Detect which cell encompasses the target text, then output its (X, Y) center coordinate. 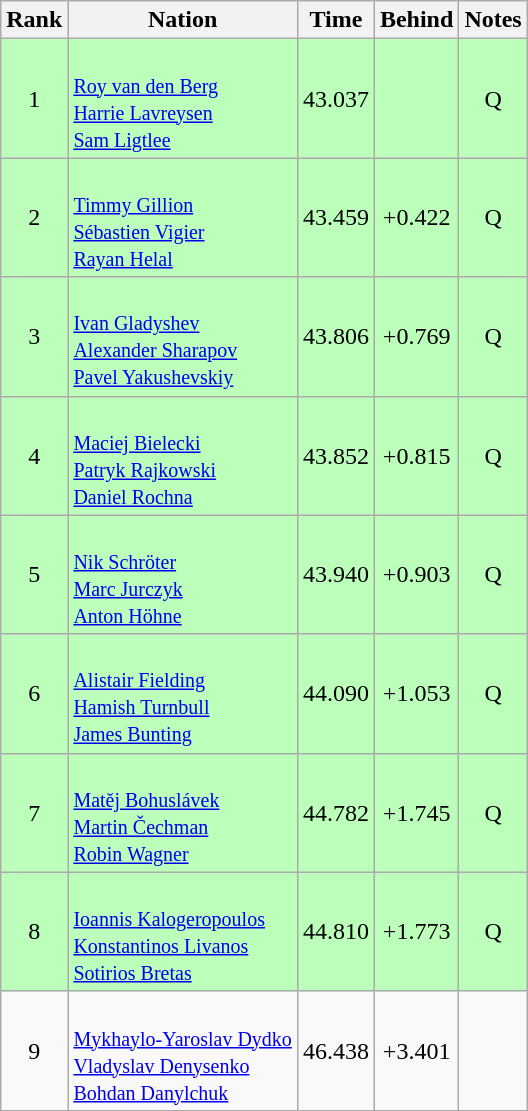
43.459 (336, 218)
Timmy GillionSébastien VigierRayan Helal (183, 218)
Rank (34, 20)
43.852 (336, 456)
+0.422 (416, 218)
9 (34, 1050)
7 (34, 812)
+1.053 (416, 694)
Time (336, 20)
Matěj BohuslávekMartin ČechmanRobin Wagner (183, 812)
Behind (416, 20)
2 (34, 218)
43.806 (336, 336)
+0.815 (416, 456)
Mykhaylo-Yaroslav DydkoVladyslav DenysenkoBohdan Danylchuk (183, 1050)
6 (34, 694)
Roy van den BergHarrie LavreysenSam Ligtlee (183, 98)
Ioannis KalogeropoulosKonstantinos LivanosSotirios Bretas (183, 932)
Alistair FieldingHamish TurnbullJames Bunting (183, 694)
44.810 (336, 932)
+3.401 (416, 1050)
Notes (493, 20)
46.438 (336, 1050)
8 (34, 932)
3 (34, 336)
Ivan GladyshevAlexander SharapovPavel Yakushevskiy (183, 336)
5 (34, 574)
1 (34, 98)
44.782 (336, 812)
Nik SchröterMarc JurczykAnton Höhne (183, 574)
43.037 (336, 98)
+0.769 (416, 336)
Nation (183, 20)
4 (34, 456)
43.940 (336, 574)
+1.745 (416, 812)
+1.773 (416, 932)
44.090 (336, 694)
+0.903 (416, 574)
Maciej BieleckiPatryk RajkowskiDaniel Rochna (183, 456)
